Return the [X, Y] coordinate for the center point of the cell that contains the specified text.  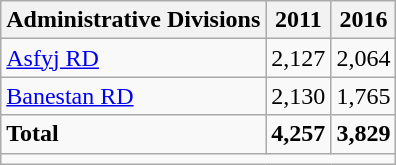
2,130 [298, 96]
2011 [298, 20]
Banestan RD [134, 96]
2016 [364, 20]
2,127 [298, 58]
1,765 [364, 96]
4,257 [298, 134]
Administrative Divisions [134, 20]
3,829 [364, 134]
2,064 [364, 58]
Asfyj RD [134, 58]
Total [134, 134]
